Return (X, Y) of the center of cell containing provided text 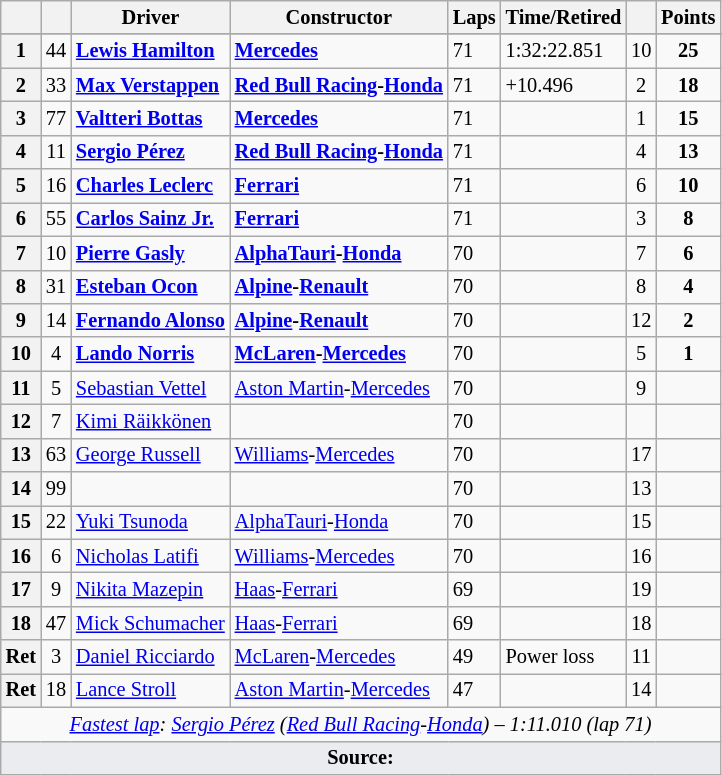
Power loss (564, 657)
Valtteri Bottas (150, 118)
Max Verstappen (150, 85)
Source: (361, 758)
Yuki Tsunoda (150, 522)
Constructor (339, 17)
+10.496 (564, 85)
Lewis Hamilton (150, 51)
19 (641, 589)
Pierre Gasly (150, 253)
Fernando Alonso (150, 320)
44 (56, 51)
33 (56, 85)
63 (56, 455)
Nicholas Latifi (150, 556)
99 (56, 489)
1:32:22.851 (564, 51)
49 (474, 657)
Driver (150, 17)
31 (56, 287)
Points (688, 17)
Sebastian Vettel (150, 388)
77 (56, 118)
George Russell (150, 455)
25 (688, 51)
Laps (474, 17)
Carlos Sainz Jr. (150, 219)
Lando Norris (150, 354)
22 (56, 522)
Time/Retired (564, 17)
Sergio Pérez (150, 152)
55 (56, 219)
Kimi Räikkönen (150, 421)
Nikita Mazepin (150, 589)
Lance Stroll (150, 690)
Esteban Ocon (150, 287)
Daniel Ricciardo (150, 657)
Charles Leclerc (150, 186)
Fastest lap: Sergio Pérez (Red Bull Racing-Honda) – 1:11.010 (lap 71) (361, 724)
Mick Schumacher (150, 623)
